Determine the [x, y] coordinate at the center of the cell enclosing the given text.  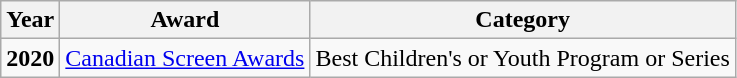
Canadian Screen Awards [185, 58]
Category [522, 20]
Year [30, 20]
Award [185, 20]
Best Children's or Youth Program or Series [522, 58]
2020 [30, 58]
